Return the [x, y] coordinate for the center point of the cell that contains the specified text.  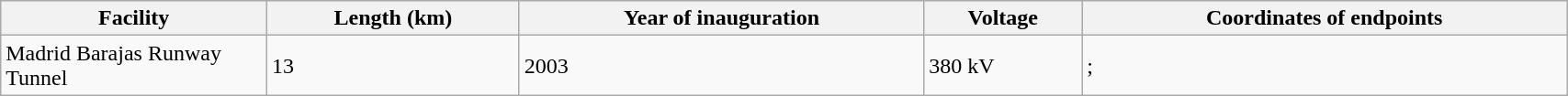
Facility [134, 18]
; [1325, 66]
Madrid Barajas Runway Tunnel [134, 66]
13 [393, 66]
Coordinates of endpoints [1325, 18]
Length (km) [393, 18]
Voltage [1003, 18]
380 kV [1003, 66]
2003 [721, 66]
Year of inauguration [721, 18]
